Search for the cell housing the specified text and yield its [x, y] center coordinate. 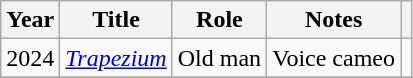
Notes [334, 20]
Voice cameo [334, 58]
Year [30, 20]
Old man [219, 58]
Title [116, 20]
2024 [30, 58]
Role [219, 20]
Trapezium [116, 58]
